Pinpoint the cell where the given text exists, returning its (X, Y) midpoint coordinate. 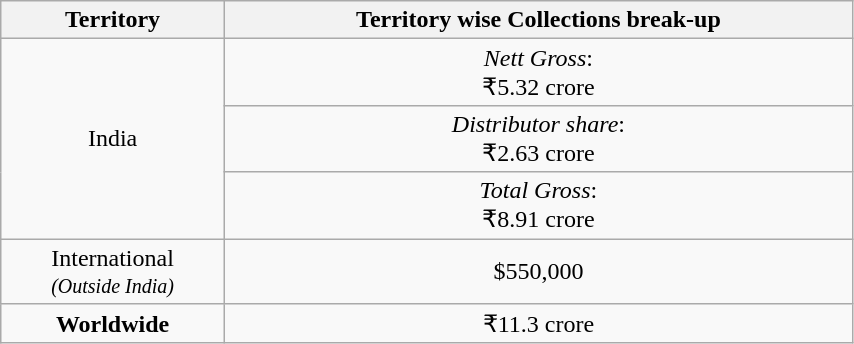
Distributor share:₹2.63 crore (538, 138)
International (Outside India) (113, 270)
Territory wise Collections break-up (538, 20)
Nett Gross:₹5.32 crore (538, 72)
Territory (113, 20)
Worldwide (113, 324)
₹11.3 crore (538, 324)
Total Gross:₹8.91 crore (538, 206)
India (113, 139)
$550,000 (538, 270)
